For the text-containing cell, return its midpoint in (X, Y) coordinate format. 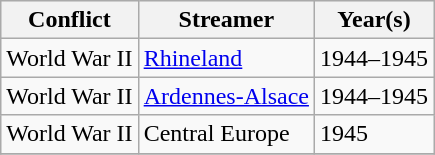
Ardennes-Alsace (226, 96)
1945 (374, 134)
Central Europe (226, 134)
Conflict (70, 20)
Streamer (226, 20)
Rhineland (226, 58)
Year(s) (374, 20)
